Capture the cell that displays the provided text and extract its [x, y] central coordinate. 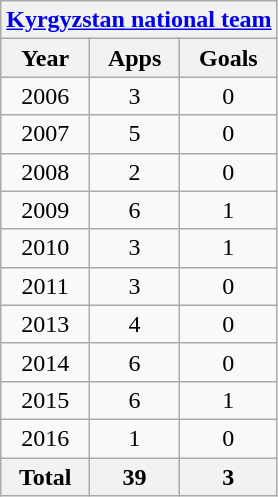
2011 [46, 286]
2 [135, 172]
2006 [46, 96]
Kyrgyzstan national team [139, 20]
4 [135, 324]
2007 [46, 134]
2013 [46, 324]
Year [46, 58]
2008 [46, 172]
2014 [46, 362]
2009 [46, 210]
2016 [46, 438]
2015 [46, 400]
Total [46, 477]
39 [135, 477]
Goals [229, 58]
2010 [46, 248]
Apps [135, 58]
5 [135, 134]
